For the text-containing cell, return its midpoint in (x, y) coordinate format. 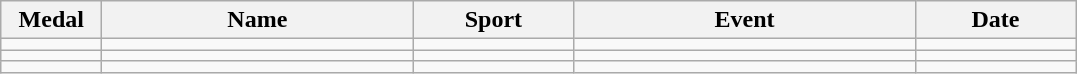
Event (744, 20)
Medal (52, 20)
Name (258, 20)
Sport (494, 20)
Date (996, 20)
